Return the [X, Y] coordinate for the center point of the cell that contains the specified text.  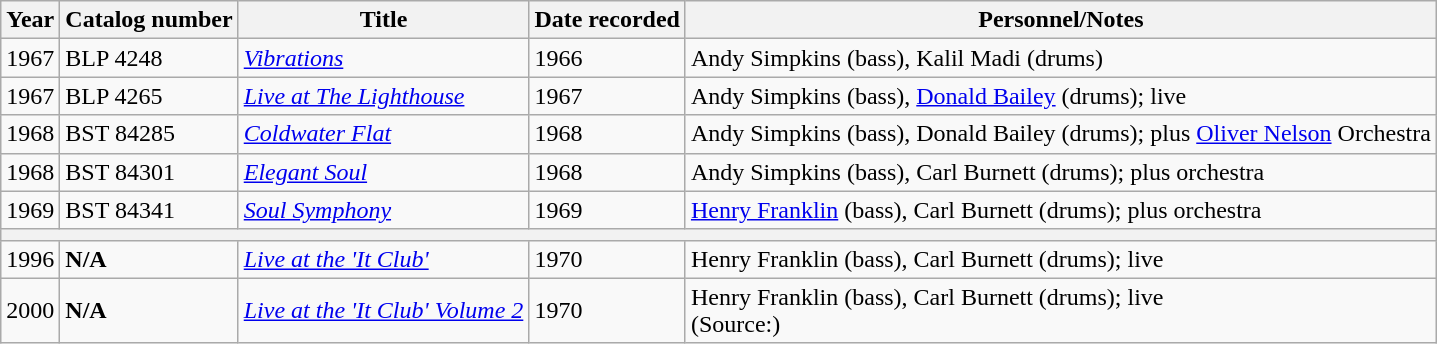
BST 84285 [149, 134]
Henry Franklin (bass), Carl Burnett (drums); live [1060, 259]
BLP 4248 [149, 58]
Vibrations [384, 58]
Andy Simpkins (bass), Donald Bailey (drums); plus Oliver Nelson Orchestra [1060, 134]
1996 [30, 259]
Andy Simpkins (bass), Carl Burnett (drums); plus orchestra [1060, 172]
1966 [608, 58]
Year [30, 20]
BST 84341 [149, 210]
Henry Franklin (bass), Carl Burnett (drums); plus orchestra [1060, 210]
Title [384, 20]
Personnel/Notes [1060, 20]
Henry Franklin (bass), Carl Burnett (drums); live(Source:) [1060, 310]
Date recorded [608, 20]
Live at the 'It Club' [384, 259]
Coldwater Flat [384, 134]
Soul Symphony [384, 210]
Live at the 'It Club' Volume 2 [384, 310]
Elegant Soul [384, 172]
BST 84301 [149, 172]
2000 [30, 310]
Andy Simpkins (bass), Donald Bailey (drums); live [1060, 96]
Andy Simpkins (bass), Kalil Madi (drums) [1060, 58]
Catalog number [149, 20]
Live at The Lighthouse [384, 96]
BLP 4265 [149, 96]
